Determine the (x, y) coordinate at the center of the cell enclosing the given text.  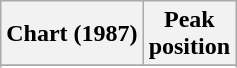
Chart (1987) (72, 34)
Peak position (189, 34)
